Detect which cell encompasses the target text, then output its (X, Y) center coordinate. 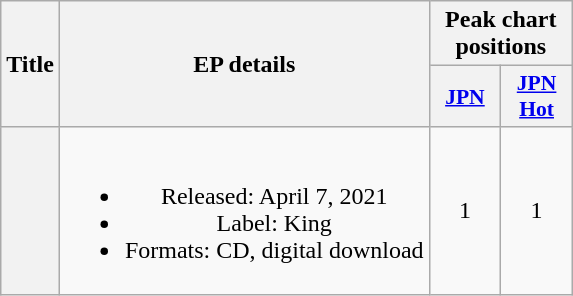
EP details (244, 64)
Peak chart positions (500, 34)
Released: April 7, 2021Label: KingFormats: CD, digital download (244, 210)
JPN Hot (537, 96)
JPN (465, 96)
Title (30, 64)
